For the text-containing cell, return its midpoint in (X, Y) coordinate format. 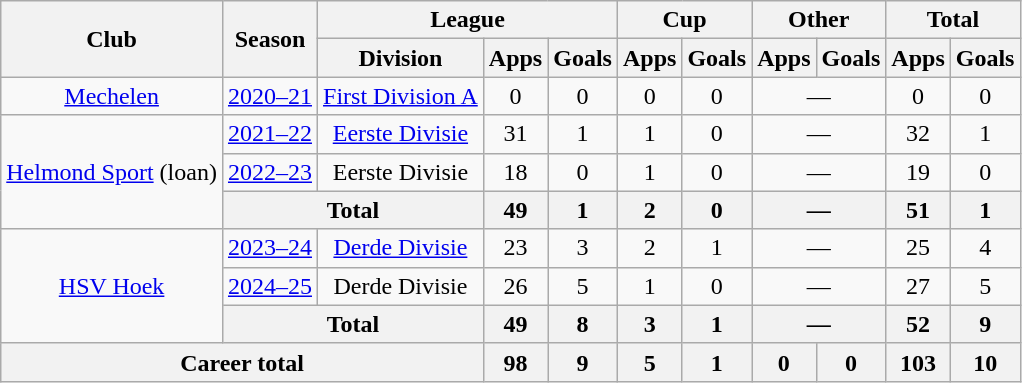
18 (515, 172)
26 (515, 286)
2024–25 (270, 286)
2020–21 (270, 96)
Other (819, 20)
103 (918, 362)
Career total (242, 362)
Division (401, 58)
League (468, 20)
Mechelen (112, 96)
8 (583, 324)
25 (918, 248)
4 (985, 248)
2023–24 (270, 248)
51 (918, 210)
10 (985, 362)
23 (515, 248)
First Division A (401, 96)
Club (112, 39)
52 (918, 324)
32 (918, 134)
2022–23 (270, 172)
31 (515, 134)
98 (515, 362)
2021–22 (270, 134)
Season (270, 39)
HSV Hoek (112, 286)
19 (918, 172)
Helmond Sport (loan) (112, 172)
27 (918, 286)
Cup (684, 20)
